Identify which cell holds the provided text, then report its [x, y] central coordinate. 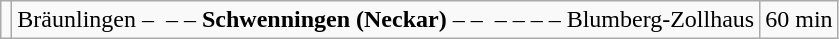
60 min [799, 20]
Bräunlingen – – – Schwenningen (Neckar) – – – – – – Blumberg-Zollhaus [386, 20]
